Determine the (x, y) coordinate at the center of the cell enclosing the given text.  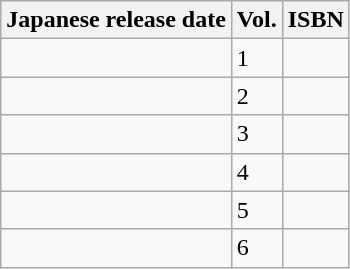
6 (256, 248)
2 (256, 96)
3 (256, 134)
Vol. (256, 20)
ISBN (316, 20)
Japanese release date (116, 20)
4 (256, 172)
5 (256, 210)
1 (256, 58)
